Detect which cell encompasses the target text, then output its (X, Y) center coordinate. 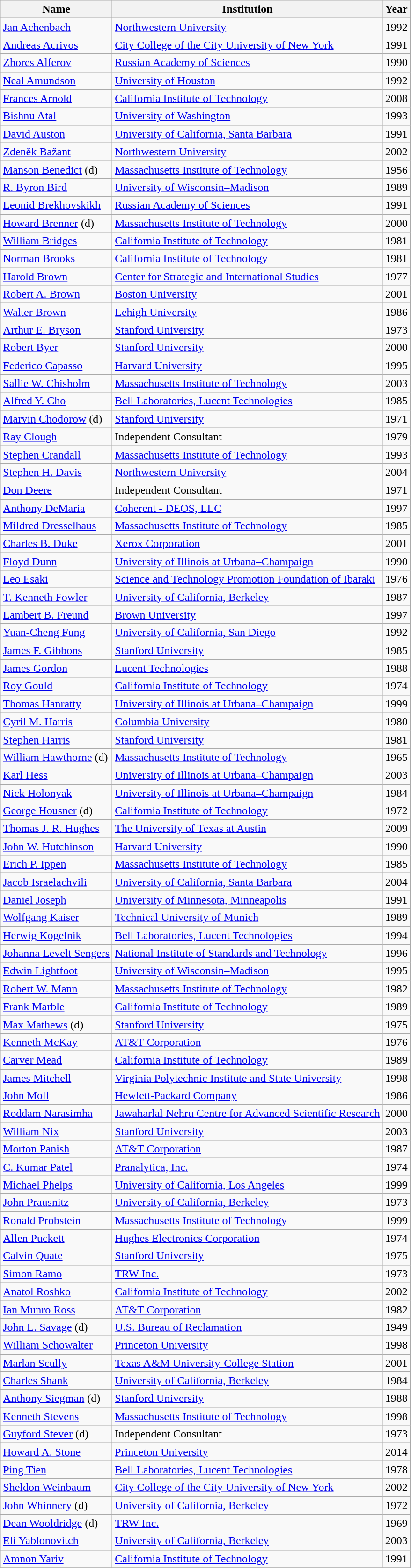
2008 (396, 98)
Coherent - DEOS, LLC (248, 508)
William Hawthorne (d) (56, 757)
Arthur E. Bryson (56, 330)
Boston University (248, 294)
Howard Brenner (d) (56, 223)
George Housner (d) (56, 811)
Federico Capasso (56, 365)
Year (396, 9)
Marlan Scully (56, 1363)
1979 (396, 437)
Leonid Brekhovskikh (56, 205)
T. Kenneth Fowler (56, 597)
Johanna Levelt Sengers (56, 953)
John L. Savage (d) (56, 1327)
Cyril M. Harris (56, 722)
Carver Mead (56, 1060)
John Prausnitz (56, 1203)
2014 (396, 1452)
Howard A. Stone (56, 1452)
Science and Technology Promotion Foundation of Ibaraki (248, 579)
Dean Wooldridge (d) (56, 1523)
C. Kumar Patel (56, 1167)
1977 (396, 277)
Neal Amundson (56, 80)
Herwig Kogelnik (56, 935)
Jawaharlal Nehru Centre for Advanced Scientific Research (248, 1114)
Thomas J. R. Hughes (56, 829)
University of California, San Diego (248, 633)
Lambert B. Freund (56, 615)
Michael Phelps (56, 1185)
Robert W. Mann (56, 989)
James Mitchell (56, 1078)
Manson Benedict (d) (56, 169)
Don Deere (56, 490)
Kenneth Stevens (56, 1416)
Robert Byer (56, 348)
Karl Hess (56, 775)
National Institute of Standards and Technology (248, 953)
Amnon Yariv (56, 1559)
John Whinnery (d) (56, 1505)
Kenneth McKay (56, 1042)
Stephen Harris (56, 739)
1980 (396, 722)
Zdeněk Bažant (56, 152)
Texas A&M University-College Station (248, 1363)
2009 (396, 829)
University of California, Los Angeles (248, 1185)
Allen Puckett (56, 1238)
1956 (396, 169)
Bishnu Atal (56, 116)
Hewlett-Packard Company (248, 1096)
Anthony Siegman (d) (56, 1399)
Columbia University (248, 722)
Ray Clough (56, 437)
Floyd Dunn (56, 562)
John Moll (56, 1096)
1949 (396, 1327)
Yuan-Cheng Fung (56, 633)
Technical University of Munich (248, 918)
Leo Esaki (56, 579)
Roy Gould (56, 686)
Anthony DeMaria (56, 508)
Morton Panish (56, 1149)
James Gordon (56, 668)
Ping Tien (56, 1470)
Name (56, 9)
Erich P. Ippen (56, 864)
Robert A. Brown (56, 294)
James F. Gibbons (56, 650)
Wolfgang Kaiser (56, 918)
David Auston (56, 134)
John W. Hutchinson (56, 846)
Virginia Polytechnic Institute and State University (248, 1078)
Jacob Israelachvili (56, 882)
Walter Brown (56, 312)
1969 (396, 1523)
Charles Shank (56, 1381)
Calvin Quate (56, 1256)
Max Mathews (d) (56, 1024)
Hughes Electronics Corporation (248, 1238)
Guyford Stever (d) (56, 1434)
Ian Munro Ross (56, 1309)
Frances Arnold (56, 98)
Marvin Chodorow (d) (56, 419)
1994 (396, 935)
Stephen H. Davis (56, 472)
University of Minnesota, Minneapolis (248, 900)
Edwin Lightfoot (56, 971)
Norman Brooks (56, 259)
Thomas Hanratty (56, 704)
1965 (396, 757)
Roddam Narasimha (56, 1114)
Simon Ramo (56, 1274)
University of Houston (248, 80)
1978 (396, 1470)
Harold Brown (56, 277)
William Bridges (56, 241)
Charles B. Duke (56, 544)
Nick Holonyak (56, 793)
William Schowalter (56, 1345)
Eli Yablonovitch (56, 1541)
Jan Achenbach (56, 27)
University of Washington (248, 116)
William Nix (56, 1131)
Sallie W. Chisholm (56, 383)
Andreas Acrivos (56, 45)
Mildred Dresselhaus (56, 526)
Pranalytica, Inc. (248, 1167)
Sheldon Weinbaum (56, 1488)
Brown University (248, 615)
Stephen Crandall (56, 454)
The University of Texas at Austin (248, 829)
Daniel Joseph (56, 900)
1996 (396, 953)
Institution (248, 9)
Anatol Roshko (56, 1291)
Ronald Probstein (56, 1220)
Lucent Technologies (248, 668)
R. Byron Bird (56, 187)
Alfred Y. Cho (56, 401)
U.S. Bureau of Reclamation (248, 1327)
Center for Strategic and International Studies (248, 277)
Frank Marble (56, 1006)
Lehigh University (248, 312)
Xerox Corporation (248, 544)
Zhores Alferov (56, 63)
